Identify which cell holds the provided text, then report its [x, y] central coordinate. 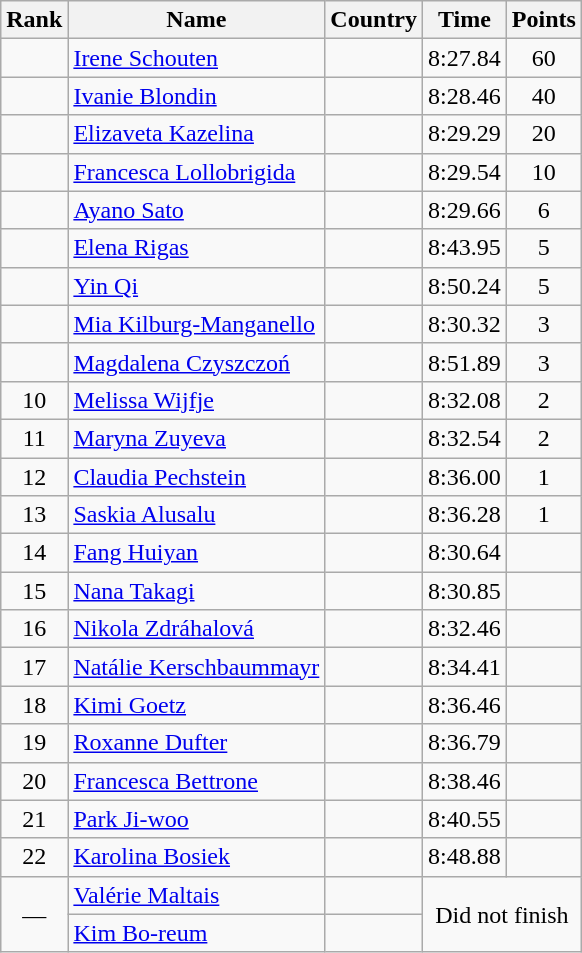
8:38.46 [465, 781]
Natálie Kerschbaummayr [196, 667]
18 [34, 705]
Francesca Bettrone [196, 781]
Name [196, 20]
6 [544, 210]
Roxanne Dufter [196, 743]
8:28.46 [465, 96]
8:36.46 [465, 705]
8:30.85 [465, 591]
8:34.41 [465, 667]
Valérie Maltais [196, 895]
Points [544, 20]
8:43.95 [465, 248]
— [34, 914]
8:36.79 [465, 743]
8:29.29 [465, 134]
8:36.28 [465, 515]
Time [465, 20]
40 [544, 96]
Yin Qi [196, 286]
Karolina Bosiek [196, 857]
Elena Rigas [196, 248]
21 [34, 819]
14 [34, 553]
Maryna Zuyeva [196, 438]
11 [34, 438]
13 [34, 515]
Nikola Zdráhalová [196, 629]
Ivanie Blondin [196, 96]
12 [34, 477]
Did not finish [502, 914]
60 [544, 58]
Magdalena Czyszczoń [196, 362]
22 [34, 857]
Melissa Wijfje [196, 400]
Kimi Goetz [196, 705]
17 [34, 667]
8:32.54 [465, 438]
8:30.64 [465, 553]
Kim Bo-reum [196, 933]
Francesca Lollobrigida [196, 172]
19 [34, 743]
Elizaveta Kazelina [196, 134]
Fang Huiyan [196, 553]
8:51.89 [465, 362]
8:48.88 [465, 857]
Country [374, 20]
Park Ji-woo [196, 819]
8:27.84 [465, 58]
Mia Kilburg-Manganello [196, 324]
Claudia Pechstein [196, 477]
8:30.32 [465, 324]
15 [34, 591]
Ayano Sato [196, 210]
8:50.24 [465, 286]
8:40.55 [465, 819]
8:36.00 [465, 477]
8:32.08 [465, 400]
8:32.46 [465, 629]
Saskia Alusalu [196, 515]
8:29.54 [465, 172]
16 [34, 629]
8:29.66 [465, 210]
Nana Takagi [196, 591]
Rank [34, 20]
Irene Schouten [196, 58]
